For the text-containing cell, return its midpoint in [X, Y] coordinate format. 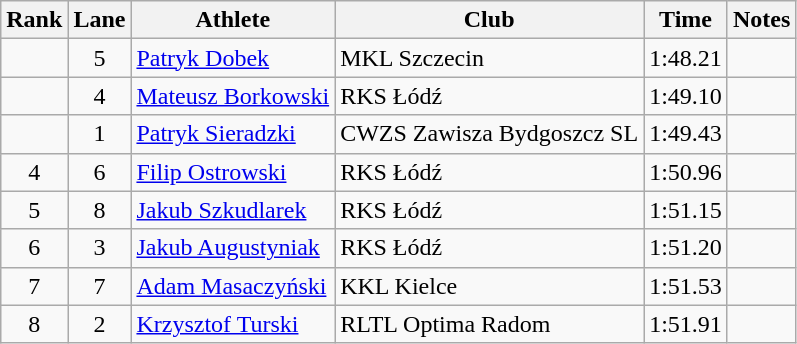
1:48.21 [686, 58]
1:51.53 [686, 286]
Club [490, 20]
MKL Szczecin [490, 58]
Krzysztof Turski [233, 324]
2 [100, 324]
Patryk Sieradzki [233, 134]
1:51.20 [686, 248]
1 [100, 134]
1:50.96 [686, 172]
Lane [100, 20]
CWZS Zawisza Bydgoszcz SL [490, 134]
Jakub Augustyniak [233, 248]
1:51.15 [686, 210]
Patryk Dobek [233, 58]
RLTL Optima Radom [490, 324]
1:51.91 [686, 324]
Jakub Szkudlarek [233, 210]
1:49.43 [686, 134]
Notes [761, 20]
Rank [34, 20]
3 [100, 248]
Mateusz Borkowski [233, 96]
Athlete [233, 20]
Adam Masaczyński [233, 286]
1:49.10 [686, 96]
Filip Ostrowski [233, 172]
Time [686, 20]
KKL Kielce [490, 286]
